For the text-containing cell, return its midpoint in (x, y) coordinate format. 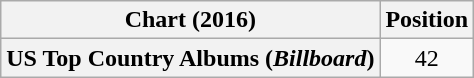
Chart (2016) (190, 20)
42 (427, 58)
US Top Country Albums (Billboard) (190, 58)
Position (427, 20)
